Return (X, Y) of the center of cell containing provided text 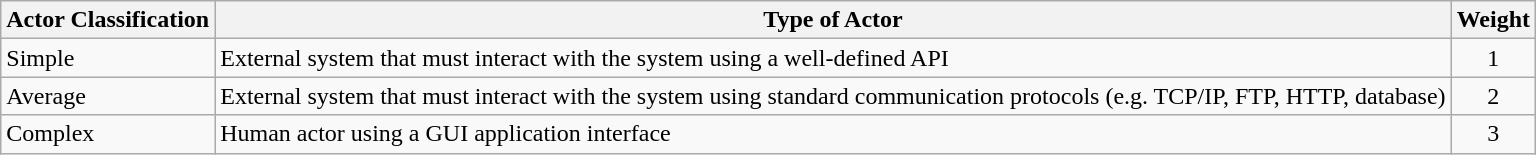
External system that must interact with the system using a well-defined API (833, 58)
Average (108, 96)
Simple (108, 58)
Complex (108, 134)
3 (1493, 134)
1 (1493, 58)
Weight (1493, 20)
2 (1493, 96)
Type of Actor (833, 20)
External system that must interact with the system using standard communication protocols (e.g. TCP/IP, FTP, HTTP, database) (833, 96)
Actor Classification (108, 20)
Human actor using a GUI application interface (833, 134)
